Return [X, Y] of the center of cell containing provided text 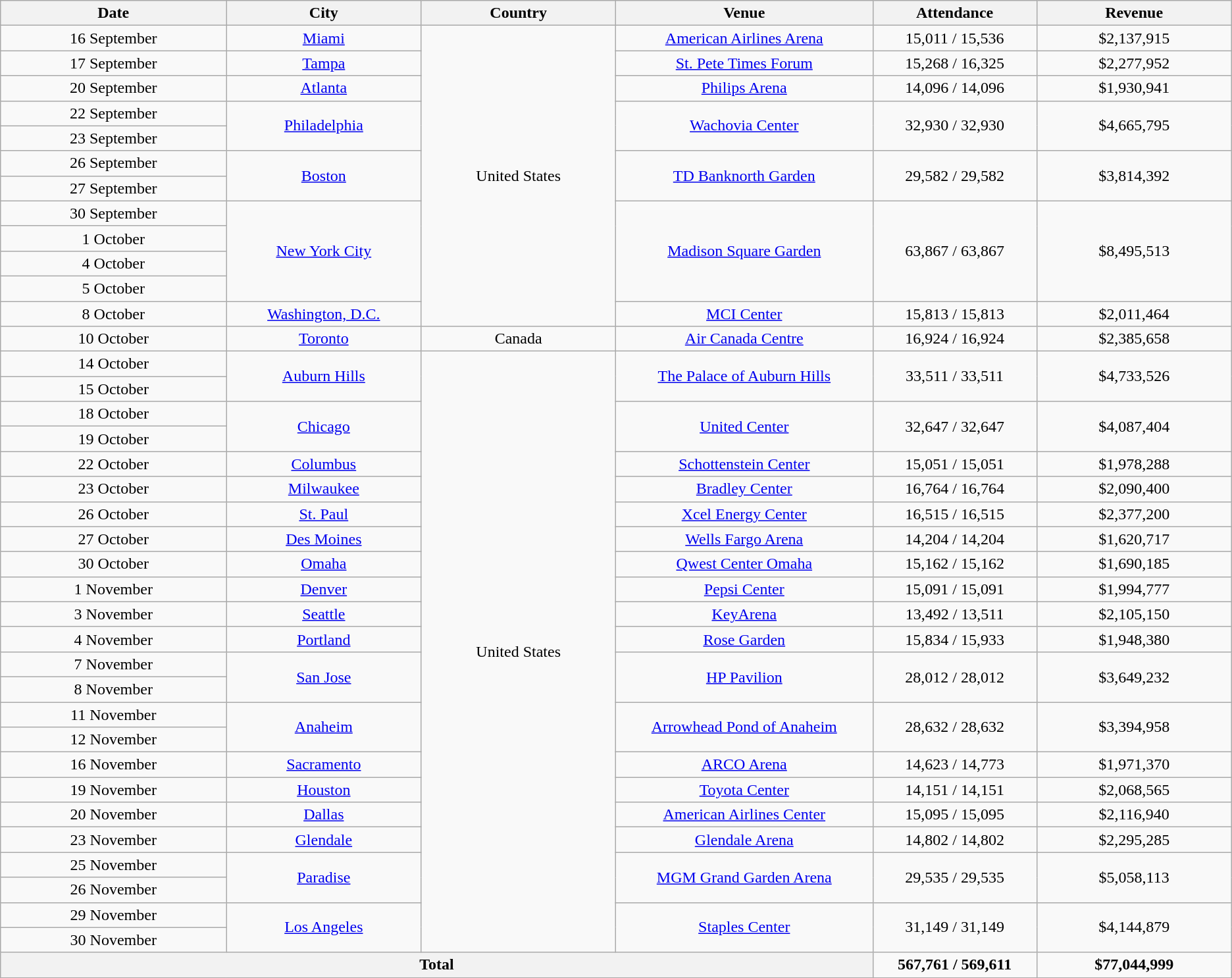
28,012 / 28,012 [954, 677]
MGM Grand Garden Arena [744, 877]
$1,948,380 [1134, 639]
$1,620,717 [1134, 539]
Pepsi Center [744, 589]
Madison Square Garden [744, 251]
Revenue [1134, 13]
Milwaukee [324, 489]
$1,978,288 [1134, 464]
63,867 / 63,867 [954, 251]
14 October [113, 364]
$1,930,941 [1134, 88]
29 November [113, 915]
Anaheim [324, 727]
TD Banknorth Garden [744, 176]
Des Moines [324, 539]
$1,690,185 [1134, 564]
Xcel Energy Center [744, 514]
The Palace of Auburn Hills [744, 376]
16 September [113, 38]
Toyota Center [744, 790]
Qwest Center Omaha [744, 564]
15,834 / 15,933 [954, 639]
Paradise [324, 877]
15,095 / 15,095 [954, 815]
19 November [113, 790]
30 September [113, 213]
567,761 / 569,611 [954, 965]
15,011 / 15,536 [954, 38]
15,051 / 15,051 [954, 464]
Wachovia Center [744, 126]
Tampa [324, 63]
$1,994,777 [1134, 589]
$2,105,150 [1134, 614]
Denver [324, 589]
$4,087,404 [1134, 426]
$2,137,915 [1134, 38]
14,623 / 14,773 [954, 765]
Portland [324, 639]
23 October [113, 489]
8 November [113, 689]
20 November [113, 815]
Glendale [324, 840]
15,268 / 16,325 [954, 63]
St. Pete Times Forum [744, 63]
Arrowhead Pond of Anaheim [744, 727]
16,515 / 16,515 [954, 514]
30 November [113, 940]
$3,394,958 [1134, 727]
$4,665,795 [1134, 126]
11 November [113, 714]
$3,649,232 [1134, 677]
$77,044,999 [1134, 965]
17 September [113, 63]
32,647 / 32,647 [954, 426]
15 October [113, 389]
American Airlines Center [744, 815]
Columbus [324, 464]
26 October [113, 514]
$5,058,113 [1134, 877]
MCI Center [744, 314]
Sacramento [324, 765]
Auburn Hills [324, 376]
23 November [113, 840]
Bradley Center [744, 489]
Philadelphia [324, 126]
20 September [113, 88]
$4,733,526 [1134, 376]
$2,090,400 [1134, 489]
HP Pavilion [744, 677]
$2,377,200 [1134, 514]
$2,385,658 [1134, 339]
13,492 / 13,511 [954, 614]
Schottenstein Center [744, 464]
$1,971,370 [1134, 765]
KeyArena [744, 614]
1 October [113, 238]
Omaha [324, 564]
32,930 / 32,930 [954, 126]
28,632 / 28,632 [954, 727]
St. Paul [324, 514]
5 October [113, 288]
14,204 / 14,204 [954, 539]
3 November [113, 614]
14,096 / 14,096 [954, 88]
31,149 / 31,149 [954, 927]
26 September [113, 163]
29,535 / 29,535 [954, 877]
27 October [113, 539]
Chicago [324, 426]
8 October [113, 314]
26 November [113, 890]
$3,814,392 [1134, 176]
$2,068,565 [1134, 790]
1 November [113, 589]
ARCO Arena [744, 765]
American Airlines Arena [744, 38]
Washington, D.C. [324, 314]
10 October [113, 339]
New York City [324, 251]
$2,295,285 [1134, 840]
$2,116,940 [1134, 815]
27 September [113, 188]
Wells Fargo Arena [744, 539]
15,091 / 15,091 [954, 589]
4 November [113, 639]
City [324, 13]
Miami [324, 38]
4 October [113, 263]
$4,144,879 [1134, 927]
Atlanta [324, 88]
33,511 / 33,511 [954, 376]
Houston [324, 790]
22 October [113, 464]
$2,277,952 [1134, 63]
San Jose [324, 677]
19 October [113, 439]
Rose Garden [744, 639]
Los Angeles [324, 927]
Country [519, 13]
Canada [519, 339]
Attendance [954, 13]
Philips Arena [744, 88]
Venue [744, 13]
Staples Center [744, 927]
Total [437, 965]
30 October [113, 564]
15,162 / 15,162 [954, 564]
Boston [324, 176]
25 November [113, 865]
Glendale Arena [744, 840]
23 September [113, 138]
29,582 / 29,582 [954, 176]
18 October [113, 414]
Air Canada Centre [744, 339]
$2,011,464 [1134, 314]
14,151 / 14,151 [954, 790]
Dallas [324, 815]
12 November [113, 740]
United Center [744, 426]
22 September [113, 113]
16,924 / 16,924 [954, 339]
$8,495,513 [1134, 251]
Seattle [324, 614]
Date [113, 13]
14,802 / 14,802 [954, 840]
16,764 / 16,764 [954, 489]
7 November [113, 664]
16 November [113, 765]
15,813 / 15,813 [954, 314]
Toronto [324, 339]
